Determine the (X, Y) coordinate at the center of the cell enclosing the given text.  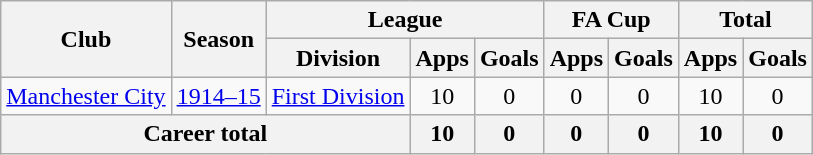
Season (218, 39)
First Division (338, 96)
Club (86, 39)
Division (338, 58)
League (405, 20)
FA Cup (611, 20)
1914–15 (218, 96)
Career total (206, 134)
Total (745, 20)
Manchester City (86, 96)
